Capture the cell that displays the provided text and extract its [X, Y] central coordinate. 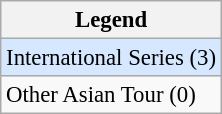
Legend [112, 20]
International Series (3) [112, 58]
Other Asian Tour (0) [112, 95]
